From the cell containing the given text, extract its center point as (X, Y) coordinate. 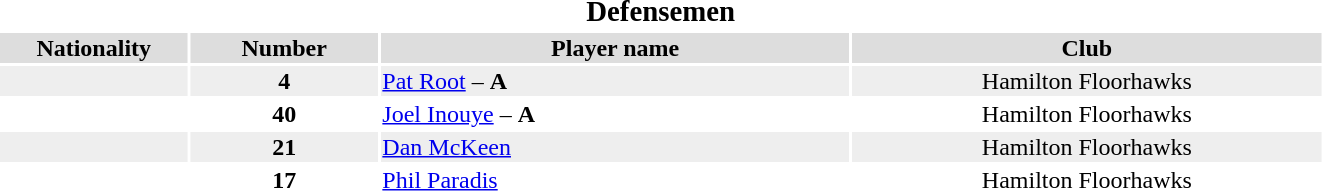
Joel Inouye – A (616, 114)
Club (1086, 48)
Pat Root – A (616, 81)
Dan McKeen (616, 147)
Nationality (94, 48)
Phil Paradis (616, 180)
Player name (616, 48)
17 (284, 180)
21 (284, 147)
4 (284, 81)
40 (284, 114)
Number (284, 48)
